Scan for the cell matching the given text and deliver its [x, y] coordinate at center. 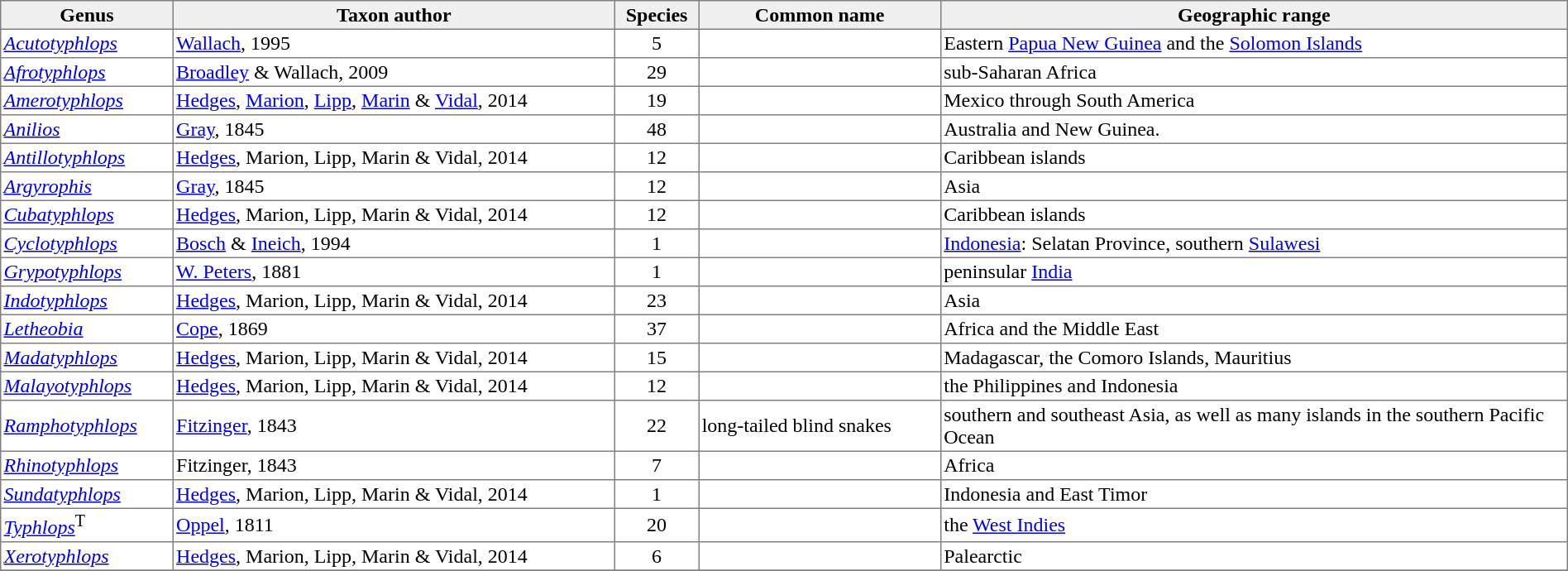
Wallach, 1995 [394, 43]
Palearctic [1254, 556]
15 [657, 357]
Indonesia and East Timor [1254, 494]
5 [657, 43]
W. Peters, 1881 [394, 271]
Ramphotyphlops [88, 426]
Madatyphlops [88, 357]
Antillotyphlops [88, 157]
19 [657, 100]
29 [657, 72]
Common name [820, 15]
7 [657, 465]
Malayotyphlops [88, 386]
the West Indies [1254, 525]
southern and southeast Asia, as well as many islands in the southern Pacific Ocean [1254, 426]
Africa [1254, 465]
Mexico through South America [1254, 100]
Rhinotyphlops [88, 465]
48 [657, 129]
Argyrophis [88, 186]
long-tailed blind snakes [820, 426]
the Philippines and Indonesia [1254, 386]
20 [657, 525]
TyphlopsT [88, 525]
37 [657, 329]
Geographic range [1254, 15]
Xerotyphlops [88, 556]
Genus [88, 15]
Bosch & Ineich, 1994 [394, 243]
Species [657, 15]
Indonesia: Selatan Province, southern Sulawesi [1254, 243]
Acutotyphlops [88, 43]
Cubatyphlops [88, 214]
6 [657, 556]
Sundatyphlops [88, 494]
Indotyphlops [88, 300]
Oppel, 1811 [394, 525]
23 [657, 300]
Africa and the Middle East [1254, 329]
sub-Saharan Africa [1254, 72]
Eastern Papua New Guinea and the Solomon Islands [1254, 43]
Broadley & Wallach, 2009 [394, 72]
Afrotyphlops [88, 72]
Letheobia [88, 329]
Cyclotyphlops [88, 243]
Madagascar, the Comoro Islands, Mauritius [1254, 357]
Taxon author [394, 15]
Grypotyphlops [88, 271]
22 [657, 426]
peninsular India [1254, 271]
Anilios [88, 129]
Amerotyphlops [88, 100]
Cope, 1869 [394, 329]
Australia and New Guinea. [1254, 129]
